From the cell containing the given text, extract its center point as [x, y] coordinate. 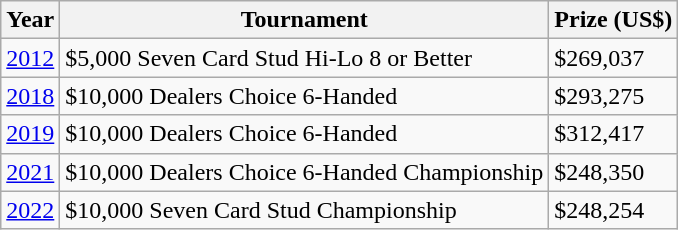
$5,000 Seven Card Stud Hi-Lo 8 or Better [304, 58]
2021 [30, 172]
2018 [30, 96]
$248,254 [614, 210]
$10,000 Dealers Choice 6-Handed Championship [304, 172]
$10,000 Seven Card Stud Championship [304, 210]
2022 [30, 210]
2019 [30, 134]
Prize (US$) [614, 20]
Year [30, 20]
2012 [30, 58]
$312,417 [614, 134]
$269,037 [614, 58]
$248,350 [614, 172]
Tournament [304, 20]
$293,275 [614, 96]
